Capture the cell that displays the provided text and extract its (X, Y) central coordinate. 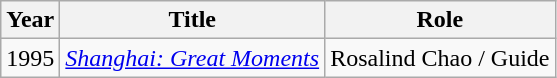
Shanghai: Great Moments (192, 58)
1995 (30, 58)
Role (440, 20)
Rosalind Chao / Guide (440, 58)
Year (30, 20)
Title (192, 20)
